Output the [x, y] coordinate of the center of the cell containing the given text.  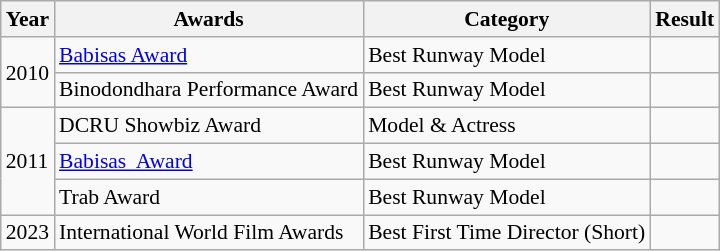
2010 [28, 72]
Trab Award [208, 197]
2023 [28, 233]
Awards [208, 19]
Best First Time Director (Short) [506, 233]
2011 [28, 162]
Binodondhara Performance Award [208, 90]
Model & Actress [506, 126]
Category [506, 19]
DCRU Showbiz Award [208, 126]
Result [684, 19]
Year [28, 19]
International World Film Awards [208, 233]
